Return (X, Y) of the center of cell containing provided text 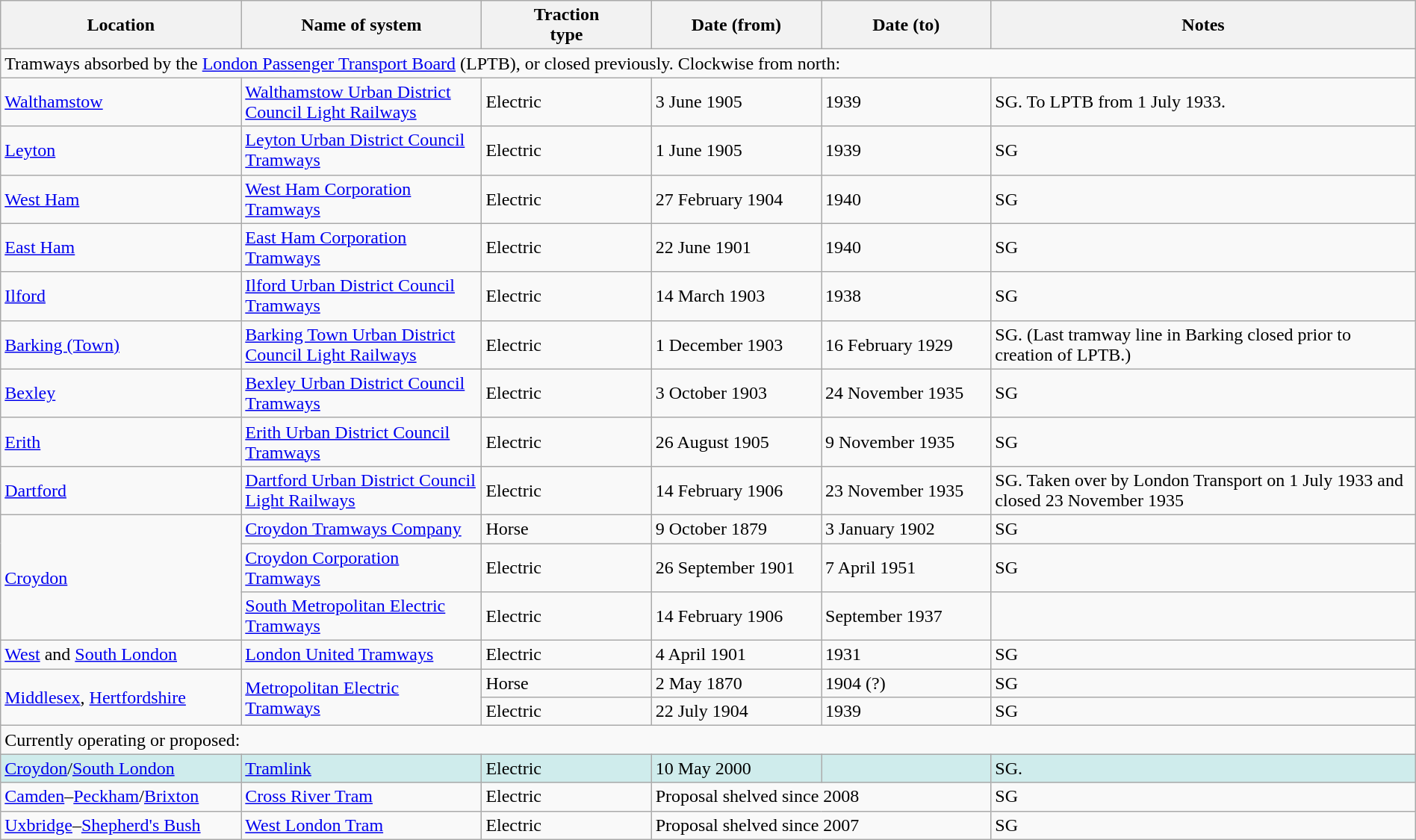
Croydon/South London (121, 768)
West Ham Corporation Tramways (361, 199)
Proposal shelved since 2007 (822, 825)
London United Tramways (361, 655)
Ilford Urban District Council Tramways (361, 296)
Bexley Urban District Council Tramways (361, 393)
Barking (Town) (121, 345)
24 November 1935 (907, 393)
SG. (1203, 768)
22 July 1904 (736, 712)
Dartford Urban District Council Light Railways (361, 490)
26 August 1905 (736, 442)
Cross River Tram (361, 797)
Date (to) (907, 25)
Dartford (121, 490)
East Ham Corporation Tramways (361, 248)
Leyton (121, 151)
3 October 1903 (736, 393)
Leyton Urban District Council Tramways (361, 151)
23 November 1935 (907, 490)
Erith (121, 442)
West Ham (121, 199)
Proposal shelved since 2008 (822, 797)
9 November 1935 (907, 442)
Tramlink (361, 768)
Middlesex, Hertfordshire (121, 697)
1904 (?) (907, 683)
Notes (1203, 25)
Croydon Tramways Company (361, 529)
September 1937 (907, 617)
Currently operating or proposed: (708, 740)
1 December 1903 (736, 345)
Date (from) (736, 25)
Tractiontype (566, 25)
Walthamstow Urban District Council Light Railways (361, 102)
2 May 1870 (736, 683)
22 June 1901 (736, 248)
Erith Urban District Council Tramways (361, 442)
Camden–Peckham/Brixton (121, 797)
Tramways absorbed by the London Passenger Transport Board (LPTB), or closed previously. Clockwise from north: (708, 63)
South Metropolitan Electric Tramways (361, 617)
16 February 1929 (907, 345)
1 June 1905 (736, 151)
Name of system (361, 25)
1938 (907, 296)
27 February 1904 (736, 199)
SG. To LPTB from 1 July 1933. (1203, 102)
Croydon (121, 577)
9 October 1879 (736, 529)
Walthamstow (121, 102)
West and South London (121, 655)
Croydon Corporation Tramways (361, 567)
4 April 1901 (736, 655)
SG. (Last tramway line in Barking closed prior to creation of LPTB.) (1203, 345)
Bexley (121, 393)
West London Tram (361, 825)
26 September 1901 (736, 567)
3 June 1905 (736, 102)
SG. Taken over by London Transport on 1 July 1933 and closed 23 November 1935 (1203, 490)
Barking Town Urban District Council Light Railways (361, 345)
Ilford (121, 296)
10 May 2000 (736, 768)
3 January 1902 (907, 529)
East Ham (121, 248)
Metropolitan Electric Tramways (361, 697)
1931 (907, 655)
Location (121, 25)
Uxbridge–Shepherd's Bush (121, 825)
7 April 1951 (907, 567)
14 March 1903 (736, 296)
